Output the (X, Y) coordinate of the center of the cell containing the given text.  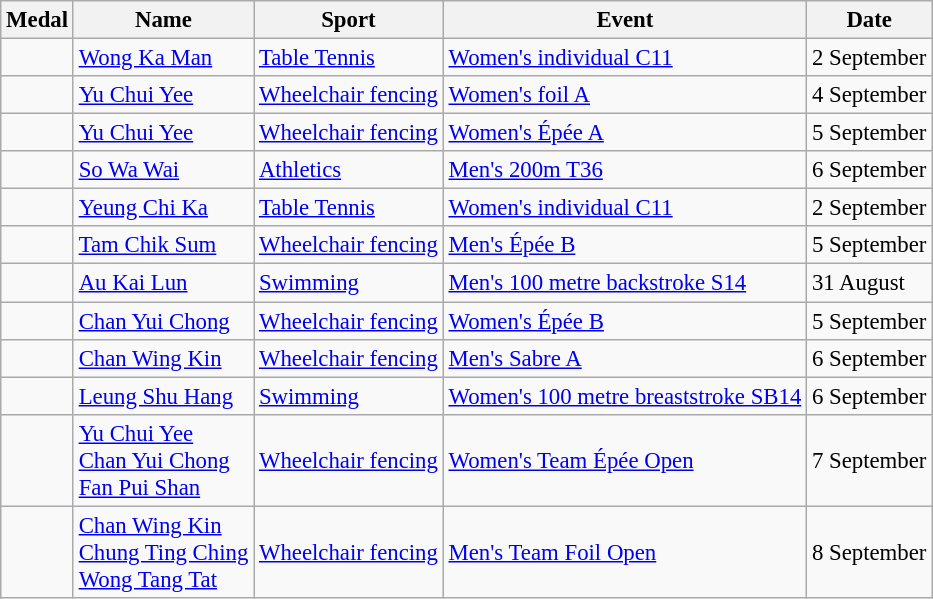
Men's 100 metre backstroke S14 (624, 283)
Au Kai Lun (163, 283)
Women's Épée A (624, 133)
Wong Ka Man (163, 58)
Men's 200m T36 (624, 170)
Men's Team Foil Open (624, 552)
Date (870, 20)
Yeung Chi Ka (163, 208)
Men's Épée B (624, 245)
4 September (870, 95)
Medal (38, 20)
Chan Wing Kin Chung Ting Ching Wong Tang Tat (163, 552)
Women's foil A (624, 95)
Chan Yui Chong (163, 321)
Sport (349, 20)
7 September (870, 460)
Women's Épée B (624, 321)
Chan Wing Kin (163, 358)
Women's Team Épée Open (624, 460)
Athletics (349, 170)
So Wa Wai (163, 170)
Name (163, 20)
Event (624, 20)
Yu Chui Yee Chan Yui Chong Fan Pui Shan (163, 460)
31 August (870, 283)
Tam Chik Sum (163, 245)
8 September (870, 552)
Leung Shu Hang (163, 396)
Men's Sabre A (624, 358)
Women's 100 metre breaststroke SB14 (624, 396)
